Output the (X, Y) coordinate of the center of the cell containing the given text.  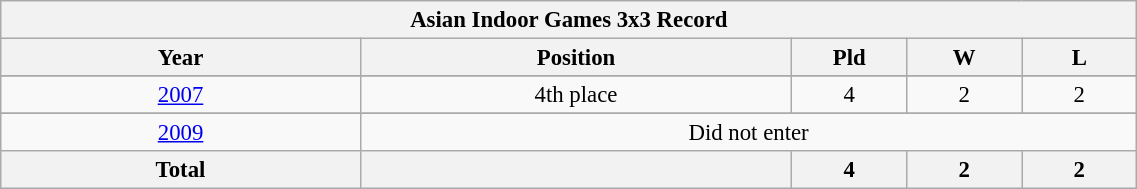
W (964, 58)
L (1080, 58)
Asian Indoor Games 3x3 Record (569, 20)
Pld (850, 58)
Position (576, 58)
Year (181, 58)
4th place (576, 95)
2009 (181, 133)
2007 (181, 95)
Total (181, 170)
Did not enter (748, 133)
